Pinpoint the cell where the given text exists, returning its [X, Y] midpoint coordinate. 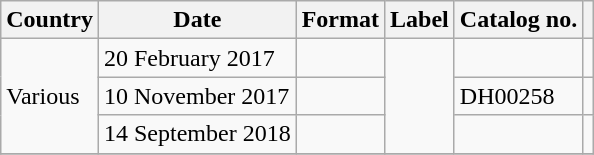
Date [197, 20]
Label [420, 20]
10 November 2017 [197, 96]
Catalog no. [518, 20]
Country [50, 20]
20 February 2017 [197, 58]
Format [340, 20]
14 September 2018 [197, 134]
DH00258 [518, 96]
Various [50, 96]
